From the cell containing the given text, extract its center point as (X, Y) coordinate. 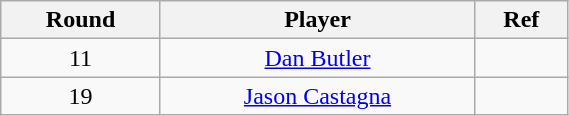
19 (81, 96)
Player (317, 20)
Round (81, 20)
11 (81, 58)
Dan Butler (317, 58)
Jason Castagna (317, 96)
Ref (522, 20)
